Find where the given text appears and provide that cell's center as [x, y] coordinate. 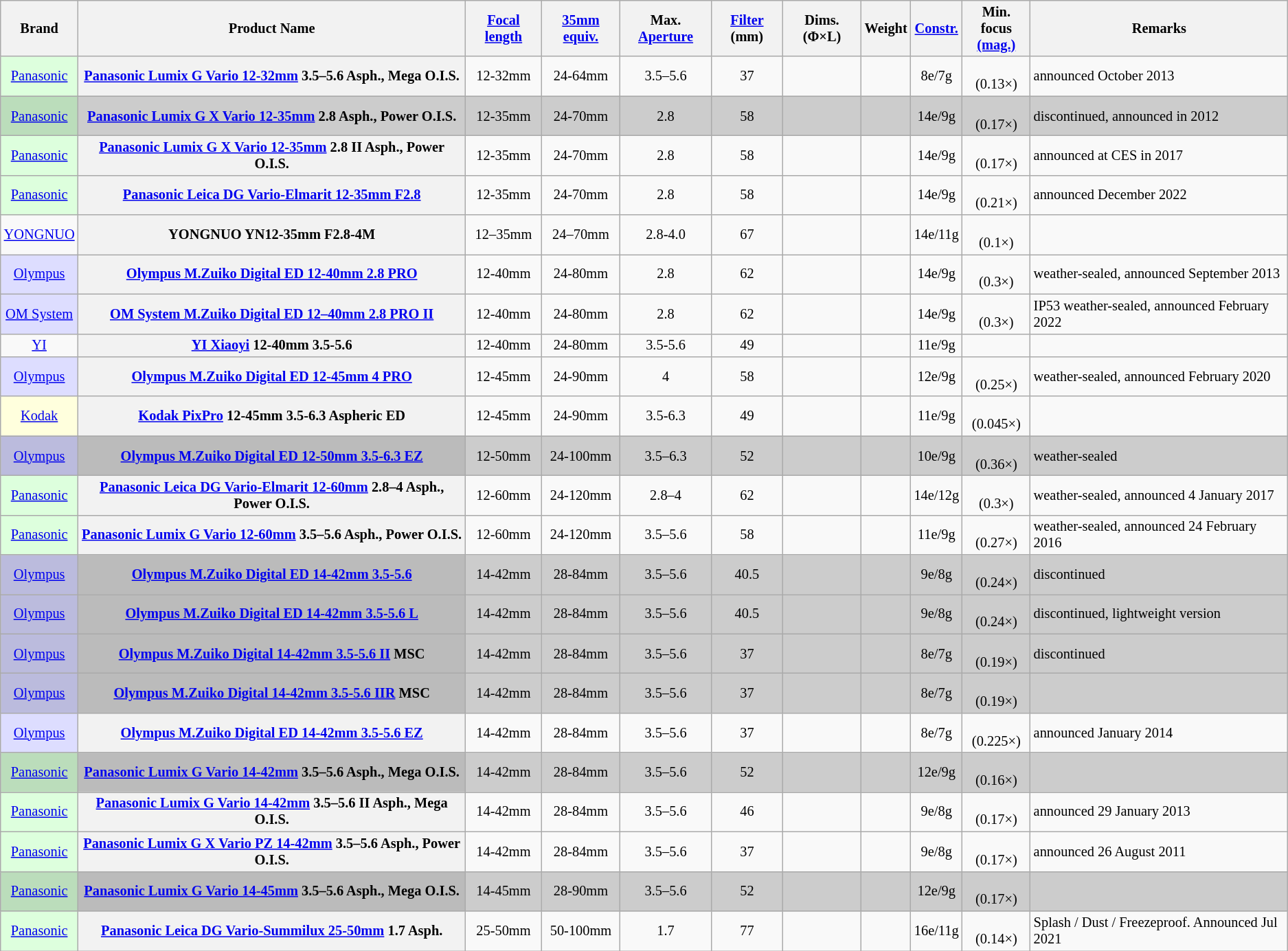
3.5-5.6 [666, 345]
12-32mm [504, 76]
12–35mm [504, 235]
announced at CES in 2017 [1160, 155]
weather-sealed, announced 24 February 2016 [1160, 535]
Constr. [937, 28]
weather-sealed, announced 4 January 2017 [1160, 495]
14e/11g [937, 235]
OM System [40, 314]
weather-sealed [1160, 456]
announced December 2022 [1160, 195]
24-64mm [581, 76]
10e/9g [937, 456]
2.8–4 [666, 495]
Kodak PixPro 12-45mm 3.5-6.3 Aspheric ED [272, 416]
Filter (mm) [747, 28]
(0.14×) [996, 930]
Panasonic Lumix G Vario 14-45mm 3.5–5.6 Asph., Mega O.I.S. [272, 891]
Remarks [1160, 28]
(0.21×) [996, 195]
Olympus M.Zuiko Digital ED 12-40mm 2.8 PRO [272, 274]
25-50mm [504, 930]
2.8-4.0 [666, 235]
35mm equiv. [581, 28]
67 [747, 235]
announced 26 August 2011 [1160, 851]
YONGNUO [40, 235]
Olympus M.Zuiko Digital ED 12-45mm 4 PRO [272, 376]
46 [747, 812]
24-100mm [581, 456]
discontinued, lightweight version [1160, 614]
Olympus M.Zuiko Digital 14-42mm 3.5-5.6 IIR MSC [272, 693]
3.5-6.3 [666, 416]
YI [40, 345]
1.7 [666, 930]
77 [747, 930]
Olympus M.Zuiko Digital ED 14-42mm 3.5-5.6 [272, 575]
Panasonic Lumix G Vario 12-60mm 3.5–5.6 Asph., Power O.I.S. [272, 535]
Panasonic Lumix G Vario 14-42mm 3.5–5.6 Asph., Mega O.I.S. [272, 772]
Panasonic Leica DG Vario-Elmarit 12-60mm 2.8–4 Asph., Power O.I.S. [272, 495]
Focal length [504, 28]
Panasonic Lumix G X Vario 12-35mm 2.8 Asph., Power O.I.S. [272, 116]
(0.25×) [996, 376]
(0.1×) [996, 235]
Panasonic Leica DG Vario-Summilux 25-50mm 1.7 Asph. [272, 930]
Panasonic Lumix G X Vario PZ 14-42mm 3.5–5.6 Asph., Power O.I.S. [272, 851]
discontinued, announced in 2012 [1160, 116]
Min. focus(mag.) [996, 28]
(0.27×) [996, 535]
Olympus M.Zuiko Digital ED 14-42mm 3.5-5.6 EZ [272, 733]
Panasonic Leica DG Vario-Elmarit 12-35mm F2.8 [272, 195]
14-45mm [504, 891]
4 [666, 376]
announced 29 January 2013 [1160, 812]
announced January 2014 [1160, 733]
OM System M.Zuiko Digital ED 12–40mm 2.8 PRO II [272, 314]
Panasonic Lumix G Vario 12-32mm 3.5–5.6 Asph., Mega O.I.S. [272, 76]
16e/11g [937, 930]
24–70mm [581, 235]
Dims. (Φ×L) [822, 28]
Kodak [40, 416]
announced October 2013 [1160, 76]
Panasonic Lumix G X Vario 12-35mm 2.8 II Asph., Power O.I.S. [272, 155]
50-100mm [581, 930]
(0.16×) [996, 772]
Olympus M.Zuiko Digital ED 14-42mm 3.5-5.6 L [272, 614]
Max. Aperture [666, 28]
YONGNUO YN12-35mm F2.8-4M [272, 235]
weather-sealed, announced September 2013 [1160, 274]
Product Name [272, 28]
YI Xiaoyi 12-40mm 3.5-5.6 [272, 345]
(0.045×) [996, 416]
28-90mm [581, 891]
(0.13×) [996, 76]
Splash / Dust / Freezeproof. Announced Jul 2021 [1160, 930]
3.5–6.3 [666, 456]
IP53 weather-sealed, announced February 2022 [1160, 314]
Olympus M.Zuiko Digital ED 12-50mm 3.5-6.3 EZ [272, 456]
weather-sealed, announced February 2020 [1160, 376]
Brand [40, 28]
12-50mm [504, 456]
Panasonic Lumix G Vario 14-42mm 3.5–5.6 II Asph., Mega O.I.S. [272, 812]
(0.225×) [996, 733]
14e/12g [937, 495]
Weight [886, 28]
(0.36×) [996, 456]
Olympus M.Zuiko Digital 14-42mm 3.5-5.6 II MSC [272, 654]
